Find where the given text appears and provide that cell's center as (x, y) coordinate. 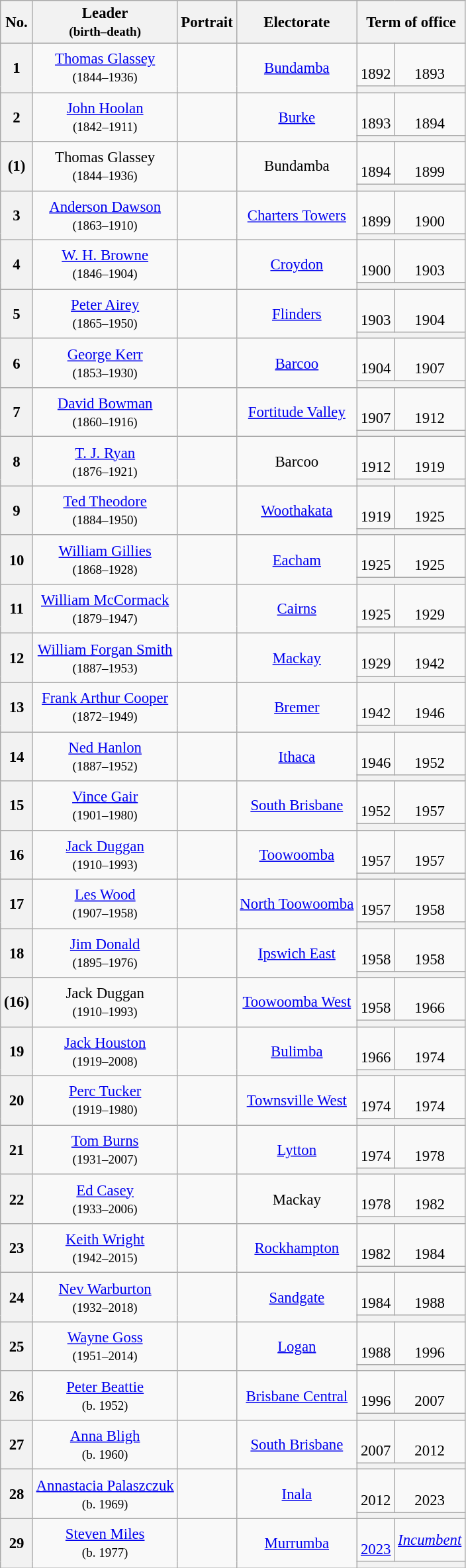
Bulimba (297, 1051)
Lytton (297, 1150)
Ed Casey(1933–2006) (105, 1199)
William McCormack(1879–1947) (105, 609)
18 (17, 953)
Charters Towers (297, 215)
Frank Arthur Cooper(1872–1949) (105, 707)
Electorate (297, 23)
26 (17, 1396)
Burke (297, 117)
13 (17, 707)
1 (17, 68)
25 (17, 1346)
1892 (376, 65)
Steven Miles(b. 1977) (105, 1543)
12 (17, 658)
5 (17, 314)
9 (17, 510)
David Bowman(1860–1916) (105, 412)
16 (17, 854)
No. (17, 23)
(16) (17, 1002)
Tom Burns(1931–2007) (105, 1150)
Sandgate (297, 1297)
William Forgan Smith(1887–1953) (105, 658)
Anna Bligh(b. 1960) (105, 1445)
William Gillies(1868–1928) (105, 559)
7 (17, 412)
Toowoomba West (297, 1002)
John Hoolan(1842–1911) (105, 117)
Townsville West (297, 1101)
21 (17, 1150)
Vince Gair(1901–1980) (105, 806)
Portrait (207, 23)
Woothakata (297, 510)
28 (17, 1494)
Eacham (297, 559)
Keith Wright(1942–2015) (105, 1248)
2 (17, 117)
4 (17, 265)
Leader(birth–death) (105, 23)
Annastacia Palaszczuk(b. 1969) (105, 1494)
Anderson Dawson(1863–1910) (105, 215)
Wayne Goss(1951–2014) (105, 1346)
Logan (297, 1346)
8 (17, 461)
Ithaca (297, 757)
Peter Beattie(b. 1952) (105, 1396)
(1) (17, 166)
Rockhampton (297, 1248)
Bremer (297, 707)
20 (17, 1101)
George Kerr(1853–1930) (105, 363)
10 (17, 559)
Croydon (297, 265)
Term of office (412, 23)
Ipswich East (297, 953)
W. H. Browne(1846–1904) (105, 265)
11 (17, 609)
3 (17, 215)
23 (17, 1248)
Flinders (297, 314)
19 (17, 1051)
Toowoomba (297, 854)
Incumbent (430, 1540)
Perc Tucker(1919–1980) (105, 1101)
Peter Airey(1865–1950) (105, 314)
Murrumba (297, 1543)
24 (17, 1297)
17 (17, 904)
Brisbane Central (297, 1396)
Nev Warburton(1932–2018) (105, 1297)
6 (17, 363)
14 (17, 757)
Les Wood(1907–1958) (105, 904)
22 (17, 1199)
North Toowoomba (297, 904)
15 (17, 806)
T. J. Ryan(1876–1921) (105, 461)
27 (17, 1445)
Cairns (297, 609)
Ted Theodore(1884–1950) (105, 510)
Jack Houston(1919–2008) (105, 1051)
Jim Donald(1895–1976) (105, 953)
29 (17, 1543)
Inala (297, 1494)
Fortitude Valley (297, 412)
Ned Hanlon(1887–1952) (105, 757)
